Output the (X, Y) coordinate of the center of the cell containing the given text.  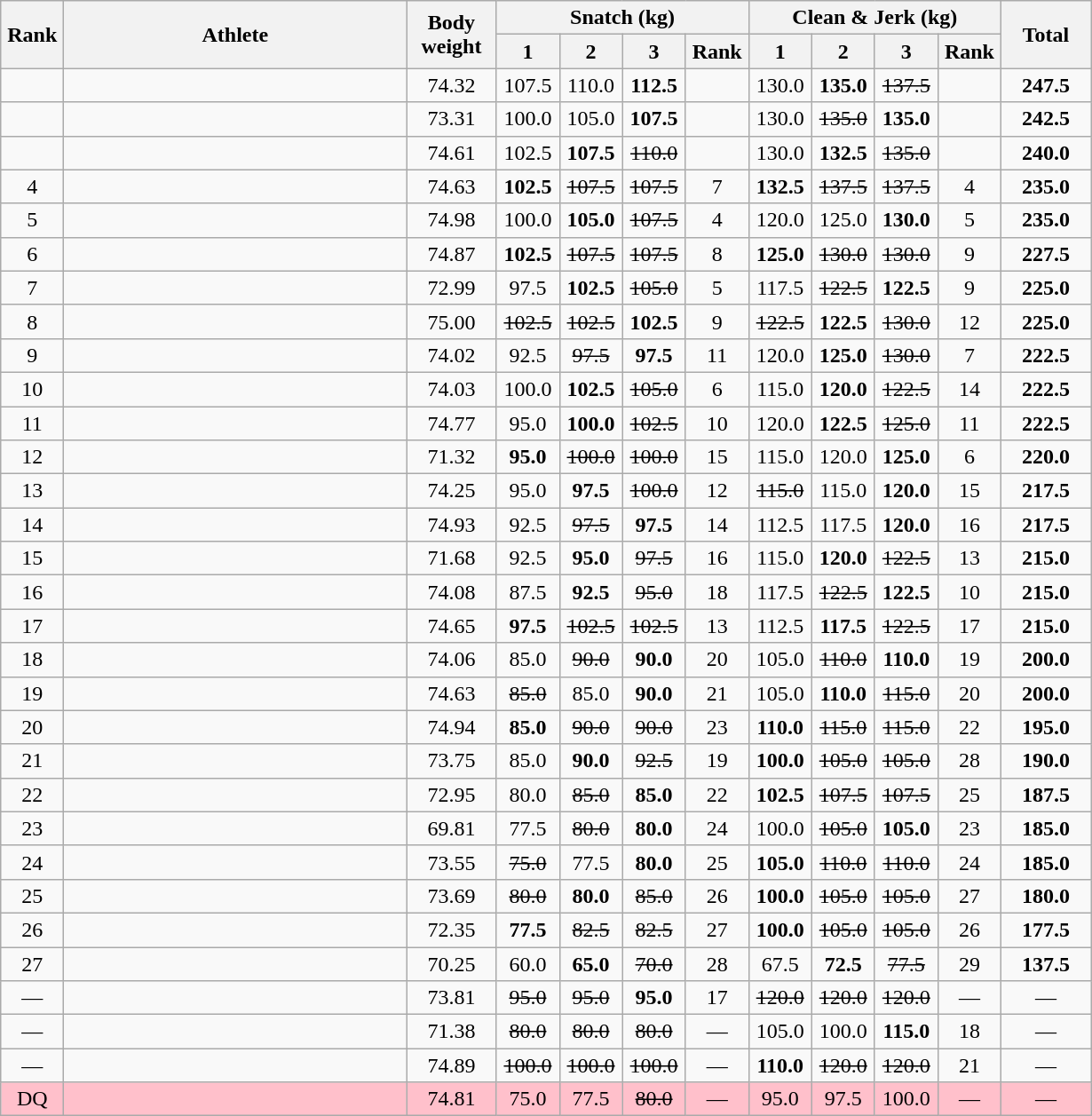
72.5 (843, 963)
227.5 (1046, 254)
74.77 (451, 423)
Athlete (235, 35)
180.0 (1046, 896)
29 (969, 963)
Total (1046, 35)
74.03 (451, 389)
75.00 (451, 321)
247.5 (1046, 85)
73.31 (451, 119)
74.93 (451, 525)
72.95 (451, 795)
74.25 (451, 491)
240.0 (1046, 153)
71.68 (451, 558)
72.35 (451, 930)
Snatch (kg) (622, 18)
71.32 (451, 457)
74.81 (451, 1099)
73.81 (451, 998)
69.81 (451, 828)
73.55 (451, 862)
74.08 (451, 592)
74.87 (451, 254)
70.0 (653, 963)
242.5 (1046, 119)
73.69 (451, 896)
87.5 (527, 592)
Body weight (451, 35)
74.98 (451, 220)
70.25 (451, 963)
72.99 (451, 288)
74.94 (451, 727)
74.06 (451, 660)
Clean & Jerk (kg) (874, 18)
65.0 (591, 963)
195.0 (1046, 727)
73.75 (451, 761)
DQ (32, 1099)
74.89 (451, 1065)
71.38 (451, 1032)
74.02 (451, 355)
187.5 (1046, 795)
177.5 (1046, 930)
60.0 (527, 963)
74.61 (451, 153)
67.5 (779, 963)
190.0 (1046, 761)
74.32 (451, 85)
74.65 (451, 626)
220.0 (1046, 457)
